Output the (X, Y) coordinate of the center of the cell containing the given text.  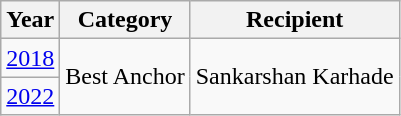
2018 (30, 58)
Category (125, 20)
Best Anchor (125, 77)
Year (30, 20)
Recipient (294, 20)
Sankarshan Karhade (294, 77)
2022 (30, 96)
